Scan for the cell matching the given text and deliver its (x, y) coordinate at center. 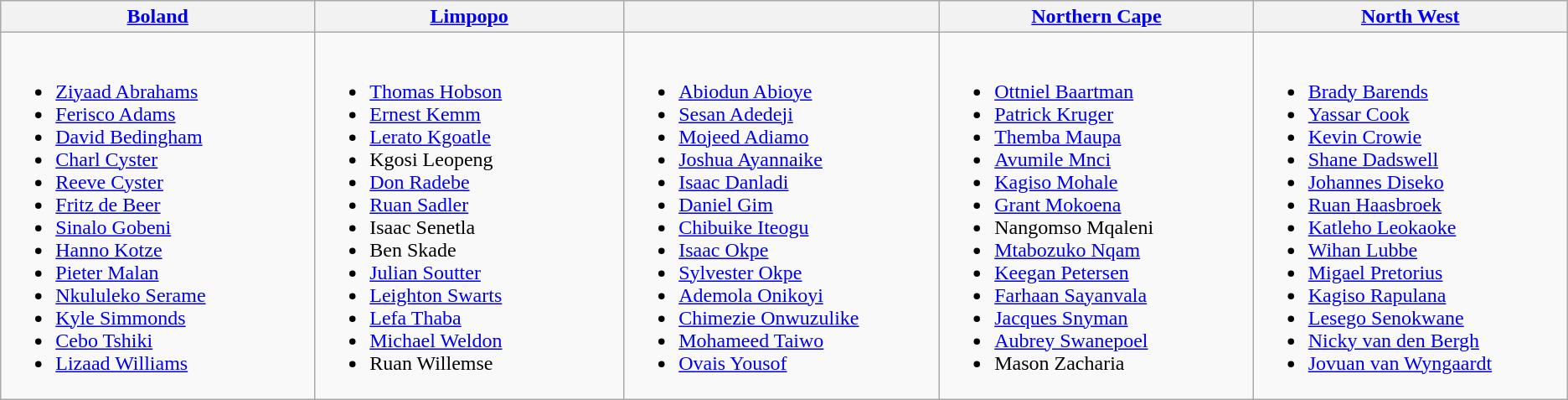
Northern Cape (1097, 17)
Boland (157, 17)
Limpopo (469, 17)
North West (1411, 17)
